Scan for the cell matching the given text and deliver its [X, Y] coordinate at center. 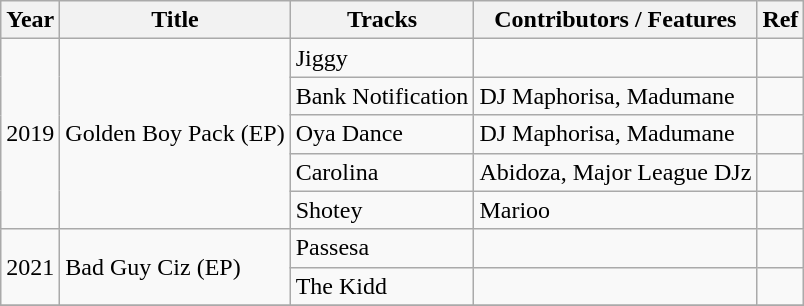
Bank Notification [382, 96]
Marioo [616, 210]
Ref [780, 20]
Title [175, 20]
Abidoza, Major League DJz [616, 172]
2019 [30, 134]
Golden Boy Pack (EP) [175, 134]
Oya Dance [382, 134]
Tracks [382, 20]
2021 [30, 267]
Carolina [382, 172]
Contributors / Features [616, 20]
Year [30, 20]
Shotey [382, 210]
Bad Guy Ciz (EP) [175, 267]
Jiggy [382, 58]
The Kidd [382, 286]
Passesa [382, 248]
